From the cell containing the given text, extract its center point as (x, y) coordinate. 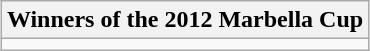
Winners of the 2012 Marbella Cup (184, 20)
